Extract the (X, Y) coordinate from the center of the cell holding the provided text.  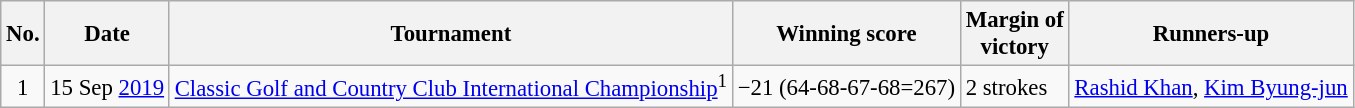
Margin ofvictory (1014, 34)
1 (23, 87)
Date (107, 34)
Runners-up (1211, 34)
2 strokes (1014, 87)
15 Sep 2019 (107, 87)
Tournament (450, 34)
Rashid Khan, Kim Byung-jun (1211, 87)
No. (23, 34)
Winning score (846, 34)
−21 (64-68-67-68=267) (846, 87)
Classic Golf and Country Club International Championship1 (450, 87)
